Provide the (X, Y) coordinate of the cell's center where the given text is located.  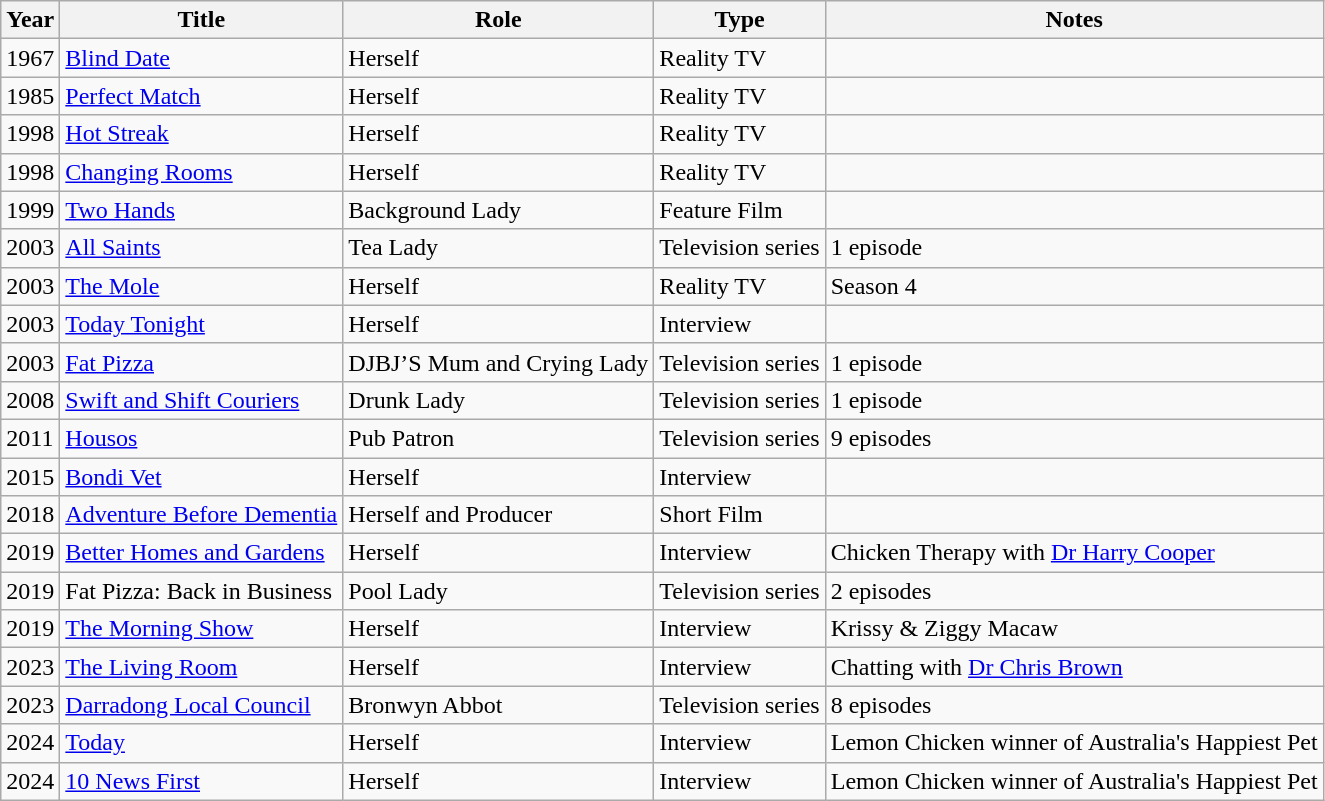
Drunk Lady (498, 400)
Blind Date (202, 58)
Adventure Before Dementia (202, 515)
Chatting with Dr Chris Brown (1074, 667)
Herself and Producer (498, 515)
Title (202, 20)
Year (30, 20)
Season 4 (1074, 286)
All Saints (202, 248)
8 episodes (1074, 705)
Short Film (740, 515)
Housos (202, 438)
Two Hands (202, 210)
2011 (30, 438)
Chicken Therapy with Dr Harry Cooper (1074, 553)
Type (740, 20)
2008 (30, 400)
10 News First (202, 781)
2015 (30, 477)
Perfect Match (202, 96)
Hot Streak (202, 134)
Swift and Shift Couriers (202, 400)
9 episodes (1074, 438)
1967 (30, 58)
2 episodes (1074, 591)
2018 (30, 515)
Bondi Vet (202, 477)
DJBJ’S Mum and Crying Lady (498, 362)
Fat Pizza (202, 362)
Darradong Local Council (202, 705)
Background Lady (498, 210)
Feature Film (740, 210)
Today (202, 743)
The Mole (202, 286)
The Morning Show (202, 629)
Bronwyn Abbot (498, 705)
Today Tonight (202, 324)
1985 (30, 96)
Role (498, 20)
Fat Pizza: Back in Business (202, 591)
Tea Lady (498, 248)
Pool Lady (498, 591)
Changing Rooms (202, 172)
1999 (30, 210)
Better Homes and Gardens (202, 553)
Krissy & Ziggy Macaw (1074, 629)
Notes (1074, 20)
The Living Room (202, 667)
Pub Patron (498, 438)
